Capture the cell that displays the provided text and extract its [X, Y] central coordinate. 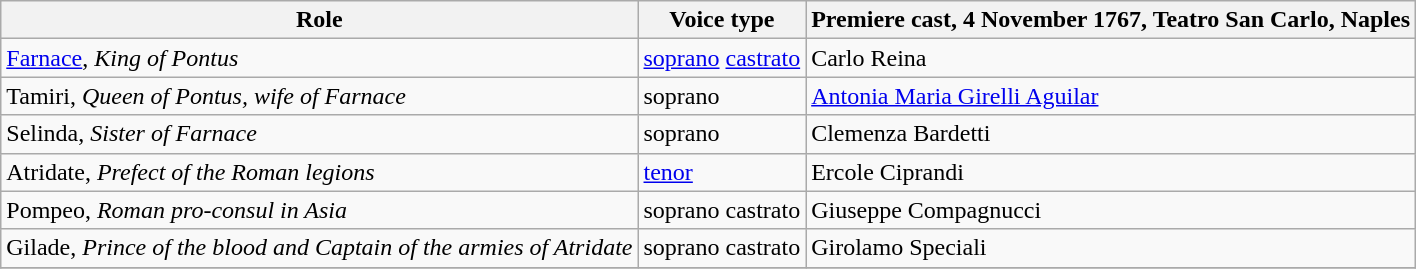
Ercole Ciprandi [1111, 172]
Carlo Reina [1111, 58]
Selinda, Sister of Farnace [320, 134]
Farnace, King of Pontus [320, 58]
Antonia Maria Girelli Aguilar [1111, 96]
tenor [722, 172]
Voice type [722, 20]
Clemenza Bardetti [1111, 134]
Role [320, 20]
Tamiri, Queen of Pontus, wife of Farnace [320, 96]
Giuseppe Compagnucci [1111, 210]
Pompeo, Roman pro-consul in Asia [320, 210]
Premiere cast, 4 November 1767, Teatro San Carlo, Naples [1111, 20]
Gilade, Prince of the blood and Captain of the armies of Atridate [320, 248]
Atridate, Prefect of the Roman legions [320, 172]
Girolamo Speciali [1111, 248]
